Detect which cell encompasses the target text, then output its (X, Y) center coordinate. 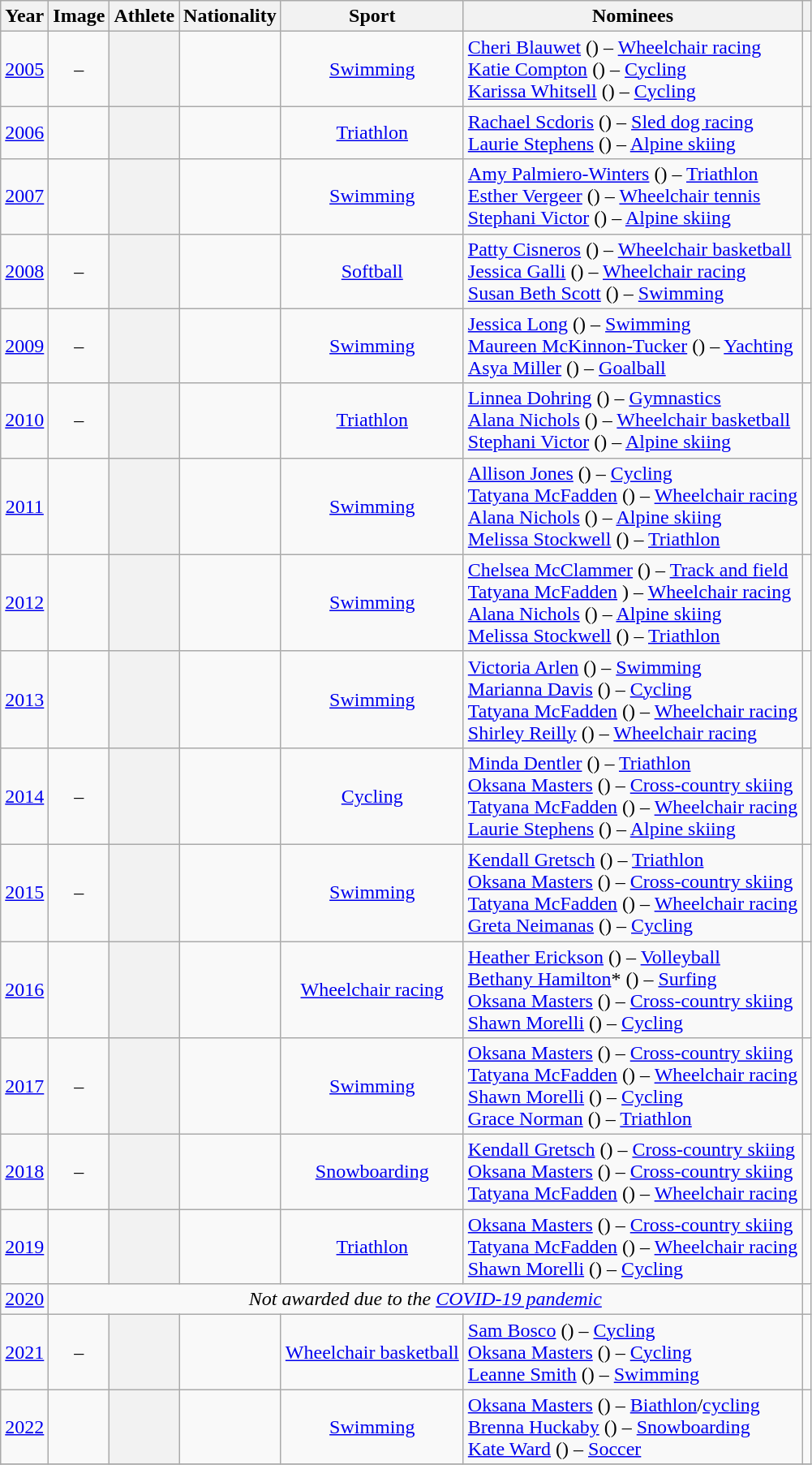
Cycling (372, 795)
2022 (24, 1427)
Oksana Masters () – Cross-country skiingTatyana McFadden () – Wheelchair racingShawn Morelli () – Cycling (633, 1247)
Year (24, 16)
2007 (24, 196)
Softball (372, 271)
2010 (24, 420)
Sam Bosco () – CyclingOksana Masters () – CyclingLeanne Smith () – Swimming (633, 1352)
2009 (24, 346)
Oksana Masters () – Biathlon/cyclingBrenna Huckaby () – SnowboardingKate Ward () – Soccer (633, 1427)
Kendall Gretsch () – TriathlonOksana Masters () – Cross-country skiingTatyana McFadden () – Wheelchair racingGreta Neimanas () – Cycling (633, 893)
Snowboarding (372, 1172)
2019 (24, 1247)
Athlete (144, 16)
Wheelchair racing (372, 990)
Sport (372, 16)
Allison Jones () – CyclingTatyana McFadden () – Wheelchair racingAlana Nichols () – Alpine skiingMelissa Stockwell () – Triathlon (633, 506)
Nationality (230, 16)
2018 (24, 1172)
Kendall Gretsch () – Cross-country skiingOksana Masters () – Cross-country skiingTatyana McFadden () – Wheelchair racing (633, 1172)
2005 (24, 69)
2006 (24, 133)
Heather Erickson () – VolleyballBethany Hamilton* () – SurfingOksana Masters () – Cross-country skiingShawn Morelli () – Cycling (633, 990)
2014 (24, 795)
2016 (24, 990)
Oksana Masters () – Cross-country skiingTatyana McFadden () – Wheelchair racingShawn Morelli () – CyclingGrace Norman () – Triathlon (633, 1086)
Image (79, 16)
2011 (24, 506)
Cheri Blauwet () – Wheelchair racingKatie Compton () – CyclingKarissa Whitsell () – Cycling (633, 69)
2020 (24, 1299)
Jessica Long () – SwimmingMaureen McKinnon-Tucker () – YachtingAsya Miller () – Goalball (633, 346)
2017 (24, 1086)
Nominees (633, 16)
Minda Dentler () – TriathlonOksana Masters () – Cross-country skiingTatyana McFadden () – Wheelchair racingLaurie Stephens () – Alpine skiing (633, 795)
Victoria Arlen () – SwimmingMarianna Davis () – CyclingTatyana McFadden () – Wheelchair racingShirley Reilly () – Wheelchair racing (633, 700)
Not awarded due to the COVID-19 pandemic (425, 1299)
Patty Cisneros () – Wheelchair basketballJessica Galli () – Wheelchair racingSusan Beth Scott () – Swimming (633, 271)
Wheelchair basketball (372, 1352)
2008 (24, 271)
Linnea Dohring () – GymnasticsAlana Nichols () – Wheelchair basketballStephani Victor () – Alpine skiing (633, 420)
2015 (24, 893)
Amy Palmiero-Winters () – TriathlonEsther Vergeer () – Wheelchair tennisStephani Victor () – Alpine skiing (633, 196)
2012 (24, 602)
2021 (24, 1352)
Chelsea McClammer () – Track and fieldTatyana McFadden ) – Wheelchair racingAlana Nichols () – Alpine skiingMelissa Stockwell () – Triathlon (633, 602)
2013 (24, 700)
Rachael Scdoris () – Sled dog racingLaurie Stephens () – Alpine skiing (633, 133)
